Locate the cell with the specified text and output its [x, y] center coordinate. 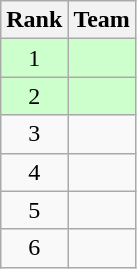
5 [34, 210]
1 [34, 58]
2 [34, 96]
4 [34, 172]
Team [102, 20]
Rank [34, 20]
6 [34, 248]
3 [34, 134]
